Identify which cell holds the provided text, then report its [x, y] central coordinate. 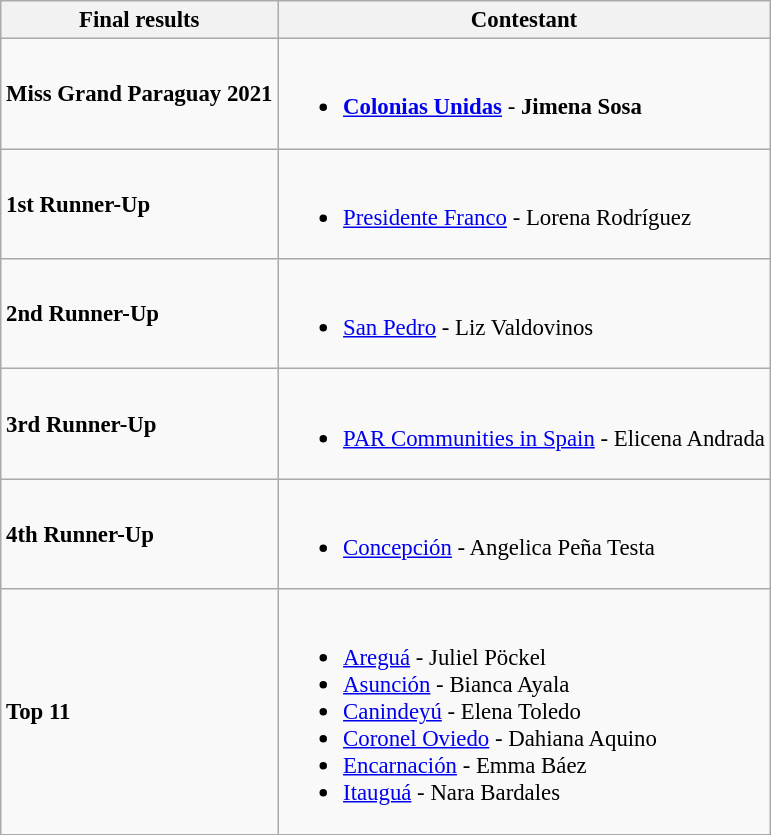
PAR Communities in Spain - Elicena Andrada [524, 424]
Presidente Franco - Lorena Rodríguez [524, 204]
Top 11 [140, 712]
Concepción - Angelica Peña Testa [524, 534]
3rd Runner-Up [140, 424]
Contestant [524, 20]
Colonias Unidas - Jimena Sosa [524, 94]
4th Runner-Up [140, 534]
Final results [140, 20]
San Pedro - Liz Valdovinos [524, 314]
1st Runner-Up [140, 204]
2nd Runner-Up [140, 314]
Miss Grand Paraguay 2021 [140, 94]
